Scan for the cell matching the given text and deliver its (x, y) coordinate at center. 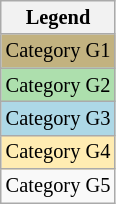
Category G2 (58, 85)
Category G4 (58, 152)
Legend (58, 17)
Category G3 (58, 118)
Category G5 (58, 186)
Category G1 (58, 51)
